Determine the [X, Y] coordinate at the center of the cell enclosing the given text.  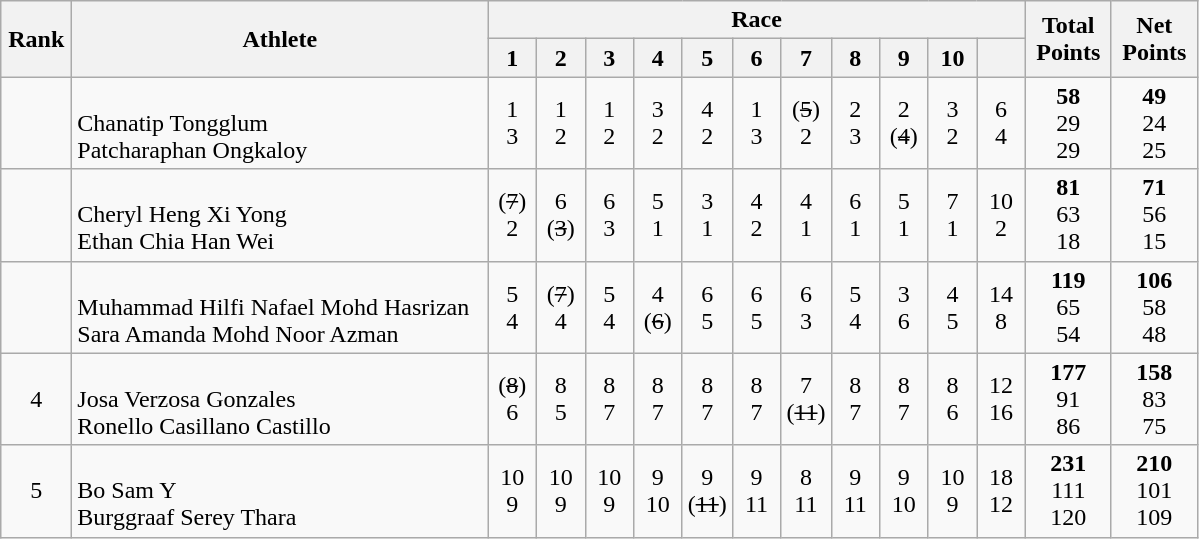
41 [806, 215]
(7)4 [560, 307]
Race [756, 20]
1196554 [1068, 307]
Athlete [280, 39]
582929 [1068, 123]
3 [610, 58]
(8)6 [512, 399]
816318 [1068, 215]
1216 [1002, 399]
2(4) [904, 123]
36 [904, 307]
86 [952, 399]
7(11) [806, 399]
1588375 [1154, 399]
(7)2 [512, 215]
71 [952, 215]
9 [904, 58]
148 [1002, 307]
1779186 [1068, 399]
1 [512, 58]
31 [707, 215]
8 [856, 58]
715615 [1154, 215]
61 [856, 215]
2 [560, 58]
4(6) [658, 307]
492425 [1154, 123]
210101109 [1154, 491]
9(11) [707, 491]
85 [560, 399]
Total Points [1068, 39]
45 [952, 307]
1812 [1002, 491]
Net Points [1154, 39]
Chanatip TongglumPatcharaphan Ongkaloy [280, 123]
6(3) [560, 215]
6 [756, 58]
64 [1002, 123]
(5)2 [806, 123]
1065848 [1154, 307]
102 [1002, 215]
10 [952, 58]
Cheryl Heng Xi YongEthan Chia Han Wei [280, 215]
Muhammad Hilfi Nafael Mohd HasrizanSara Amanda Mohd Noor Azman [280, 307]
811 [806, 491]
7 [806, 58]
231111120 [1068, 491]
Josa Verzosa GonzalesRonello Casillano Castillo [280, 399]
Bo Sam YBurggraaf Serey Thara [280, 491]
Rank [36, 39]
23 [856, 123]
